Locate the cell with the specified text and output its (X, Y) center coordinate. 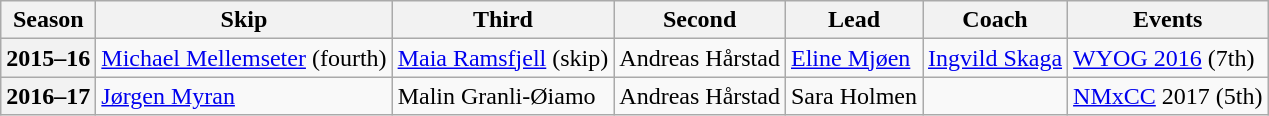
Lead (854, 20)
Michael Mellemseter (fourth) (244, 58)
NMxCC 2017 (5th) (1168, 96)
2015–16 (48, 58)
Second (700, 20)
Skip (244, 20)
Events (1168, 20)
Malin Granli-Øiamo (503, 96)
Season (48, 20)
Coach (996, 20)
Maia Ramsfjell (skip) (503, 58)
2016–17 (48, 96)
Ingvild Skaga (996, 58)
Jørgen Myran (244, 96)
Third (503, 20)
WYOG 2016 (7th) (1168, 58)
Sara Holmen (854, 96)
Eline Mjøen (854, 58)
